Return the [x, y] coordinate for the center point of the cell that contains the specified text.  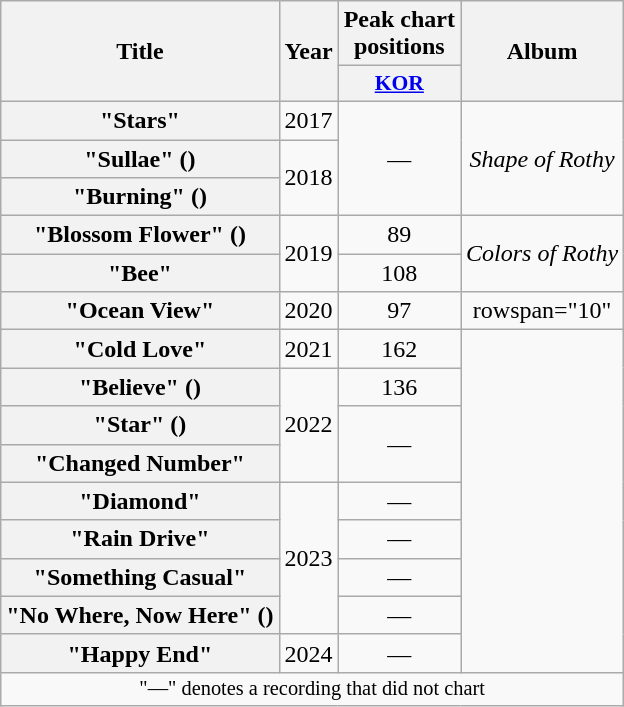
"Believe" () [140, 387]
2021 [308, 349]
"Burning" () [140, 197]
"—" denotes a recording that did not chart [312, 689]
"Blossom Flower" () [140, 235]
"Ocean View" [140, 311]
"Stars" [140, 120]
Album [542, 52]
Peak chartpositions [399, 34]
rowspan="10" [542, 311]
2023 [308, 558]
136 [399, 387]
2024 [308, 653]
Year [308, 52]
2019 [308, 254]
"Rain Drive" [140, 539]
KOR [399, 84]
2022 [308, 425]
Shape of Rothy [542, 158]
"Star" () [140, 425]
162 [399, 349]
2020 [308, 311]
"Happy End" [140, 653]
Title [140, 52]
"Sullae" () [140, 159]
"Cold Love" [140, 349]
2018 [308, 178]
89 [399, 235]
Colors of Rothy [542, 254]
"Diamond" [140, 501]
"Bee" [140, 273]
"Changed Number" [140, 463]
108 [399, 273]
2017 [308, 120]
"No Where, Now Here" () [140, 615]
"Something Casual" [140, 577]
97 [399, 311]
